From the cell containing the given text, extract its center point as (X, Y) coordinate. 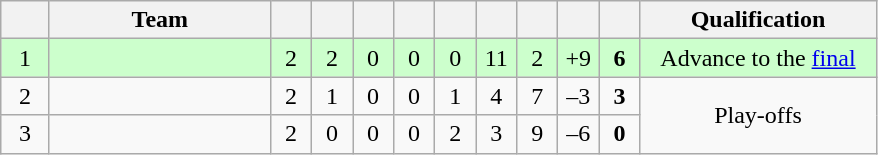
–3 (578, 96)
–6 (578, 134)
9 (538, 134)
Advance to the final (758, 58)
4 (496, 96)
7 (538, 96)
Qualification (758, 20)
+9 (578, 58)
Play-offs (758, 115)
Team (160, 20)
11 (496, 58)
6 (620, 58)
